Determine the (X, Y) coordinate at the center of the cell enclosing the given text.  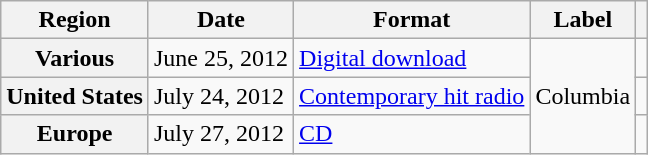
July 27, 2012 (220, 134)
Region (75, 20)
Columbia (583, 96)
Europe (75, 134)
Format (412, 20)
CD (412, 134)
Digital download (412, 58)
Label (583, 20)
United States (75, 96)
June 25, 2012 (220, 58)
July 24, 2012 (220, 96)
Various (75, 58)
Date (220, 20)
Contemporary hit radio (412, 96)
